Extract the (x, y) coordinate from the center of the cell holding the provided text.  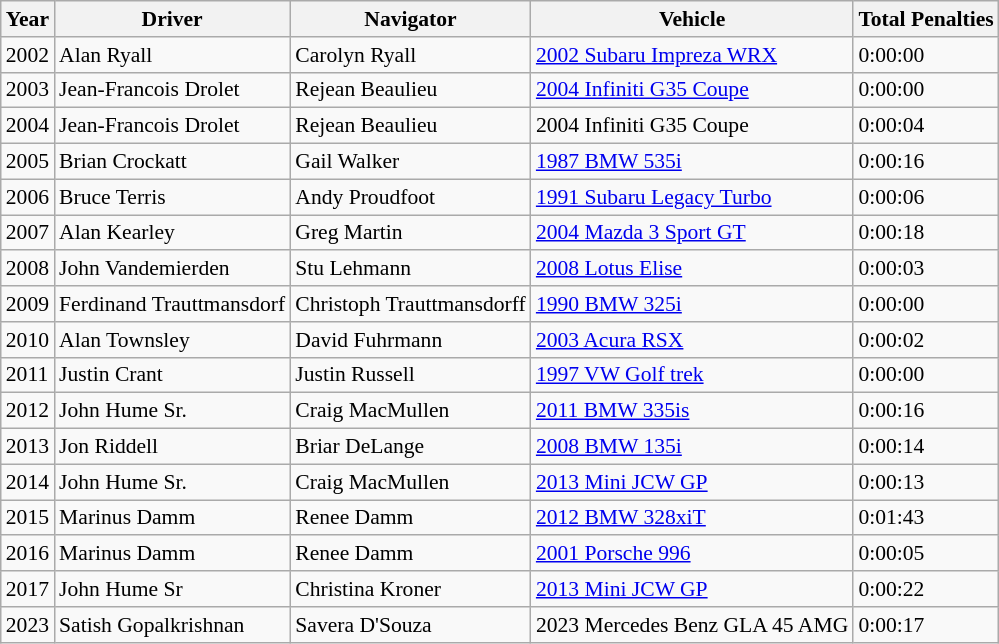
2012 (28, 411)
2017 (28, 589)
0:00:22 (926, 589)
Ferdinand Trauttmansdorf (172, 304)
2003 (28, 90)
1990 BMW 325i (692, 304)
2007 (28, 233)
2009 (28, 304)
Vehicle (692, 19)
Andy Proudfoot (410, 197)
Driver (172, 19)
2011 BMW 335is (692, 411)
2004 (28, 126)
0:00:13 (926, 482)
2011 (28, 375)
0:00:05 (926, 554)
0:01:43 (926, 518)
Justin Crant (172, 375)
2013 (28, 447)
0:00:02 (926, 340)
2023 Mercedes Benz GLA 45 AMG (692, 625)
0:00:18 (926, 233)
0:00:06 (926, 197)
Total Penalties (926, 19)
Gail Walker (410, 162)
2002 (28, 55)
Savera D'Souza (410, 625)
2006 (28, 197)
Christina Kroner (410, 589)
1997 VW Golf trek (692, 375)
Greg Martin (410, 233)
0:00:17 (926, 625)
Briar DeLange (410, 447)
Justin Russell (410, 375)
Carolyn Ryall (410, 55)
0:00:14 (926, 447)
Alan Kearley (172, 233)
John Vandemierden (172, 269)
2001 Porsche 996 (692, 554)
Alan Townsley (172, 340)
Alan Ryall (172, 55)
Jon Riddell (172, 447)
Satish Gopalkrishnan (172, 625)
2012 BMW 328xiT (692, 518)
2023 (28, 625)
2005 (28, 162)
0:00:04 (926, 126)
2014 (28, 482)
John Hume Sr (172, 589)
2016 (28, 554)
Brian Crockatt (172, 162)
1991 Subaru Legacy Turbo (692, 197)
2008 BMW 135i (692, 447)
David Fuhrmann (410, 340)
Navigator (410, 19)
0:00:03 (926, 269)
Christoph Trauttmansdorff (410, 304)
2008 Lotus Elise (692, 269)
Stu Lehmann (410, 269)
2010 (28, 340)
Bruce Terris (172, 197)
2002 Subaru Impreza WRX (692, 55)
Year (28, 19)
2008 (28, 269)
2015 (28, 518)
2004 Mazda 3 Sport GT (692, 233)
2003 Acura RSX (692, 340)
1987 BMW 535i (692, 162)
